Provide the [X, Y] coordinate of the cell's center where the given text is located.  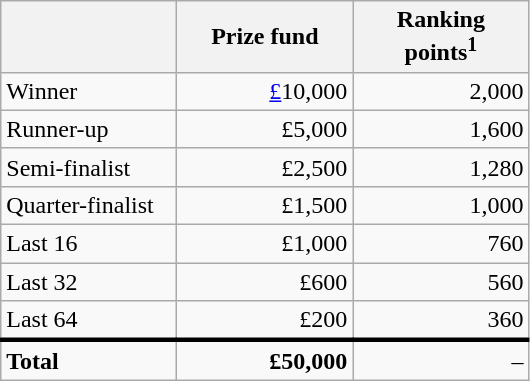
Last 16 [89, 244]
Winner [89, 91]
Ranking points1 [441, 37]
£1,000 [265, 244]
Prize fund [265, 37]
Quarter-finalist [89, 205]
£2,500 [265, 167]
£200 [265, 321]
560 [441, 282]
Runner-up [89, 129]
360 [441, 321]
2,000 [441, 91]
£50,000 [265, 360]
£600 [265, 282]
Semi-finalist [89, 167]
£1,500 [265, 205]
£5,000 [265, 129]
Total [89, 360]
Last 64 [89, 321]
Last 32 [89, 282]
£10,000 [265, 91]
1,600 [441, 129]
1,280 [441, 167]
760 [441, 244]
1,000 [441, 205]
– [441, 360]
